Detect which cell encompasses the target text, then output its (X, Y) center coordinate. 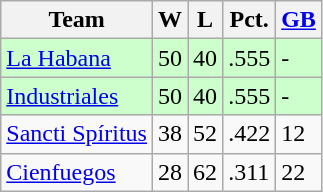
.422 (250, 134)
L (206, 20)
.311 (250, 172)
62 (206, 172)
GB (299, 20)
La Habana (77, 58)
38 (170, 134)
Team (77, 20)
22 (299, 172)
Industriales (77, 96)
52 (206, 134)
28 (170, 172)
12 (299, 134)
W (170, 20)
Sancti Spíritus (77, 134)
Pct. (250, 20)
Cienfuegos (77, 172)
